Search for the cell housing the specified text and yield its [x, y] center coordinate. 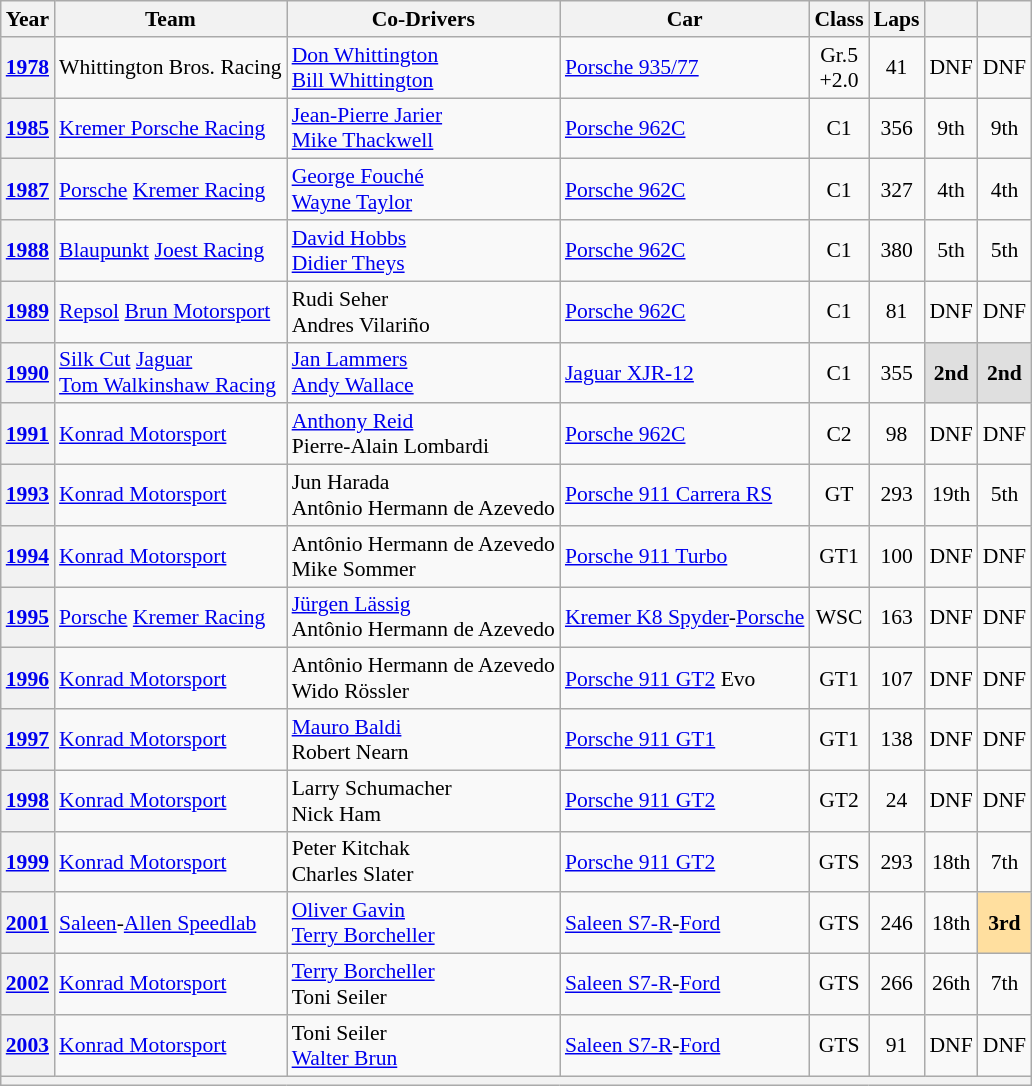
107 [897, 678]
Rudi Seher Andres Vilariño [424, 312]
1990 [28, 372]
GT2 [838, 800]
Don Whittington Bill Whittington [424, 68]
1995 [28, 618]
Jürgen Lässig Antônio Hermann de Azevedo [424, 618]
1987 [28, 190]
Anthony Reid Pierre-Alain Lombardi [424, 434]
1989 [28, 312]
Blaupunkt Joest Racing [170, 250]
81 [897, 312]
Car [684, 19]
David Hobbs Didier Theys [424, 250]
246 [897, 924]
Gr.5+2.0 [838, 68]
1993 [28, 496]
Porsche 911 Turbo [684, 556]
98 [897, 434]
Jean-Pierre Jarier Mike Thackwell [424, 128]
Jaguar XJR-12 [684, 372]
24 [897, 800]
3rd [1004, 924]
1985 [28, 128]
19th [950, 496]
Antônio Hermann de Azevedo Wido Rössler [424, 678]
GT [838, 496]
2001 [28, 924]
Porsche 911 GT2 Evo [684, 678]
380 [897, 250]
Jun Harada Antônio Hermann de Azevedo [424, 496]
C2 [838, 434]
100 [897, 556]
355 [897, 372]
Kremer K8 Spyder-Porsche [684, 618]
Mauro Baldi Robert Nearn [424, 740]
Team [170, 19]
Co-Drivers [424, 19]
1978 [28, 68]
1996 [28, 678]
1994 [28, 556]
163 [897, 618]
Porsche 911 GT1 [684, 740]
Repsol Brun Motorsport [170, 312]
Larry Schumacher Nick Ham [424, 800]
Silk Cut Jaguar Tom Walkinshaw Racing [170, 372]
Jan Lammers Andy Wallace [424, 372]
Terry Borcheller Toni Seiler [424, 984]
Laps [897, 19]
1998 [28, 800]
91 [897, 1046]
Year [28, 19]
356 [897, 128]
1991 [28, 434]
1999 [28, 862]
138 [897, 740]
WSC [838, 618]
Class [838, 19]
Whittington Bros. Racing [170, 68]
41 [897, 68]
Porsche 911 Carrera RS [684, 496]
Porsche 935/77 [684, 68]
327 [897, 190]
2003 [28, 1046]
1988 [28, 250]
George Fouché Wayne Taylor [424, 190]
266 [897, 984]
Peter Kitchak Charles Slater [424, 862]
Kremer Porsche Racing [170, 128]
1997 [28, 740]
Saleen-Allen Speedlab [170, 924]
Antônio Hermann de Azevedo Mike Sommer [424, 556]
Toni Seiler Walter Brun [424, 1046]
26th [950, 984]
Oliver Gavin Terry Borcheller [424, 924]
2002 [28, 984]
